Provide the [x, y] coordinate of the cell's center where the given text is located.  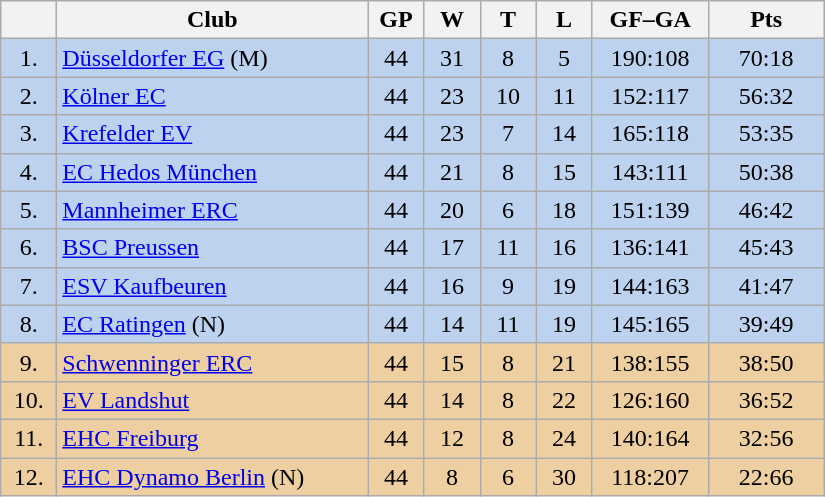
50:38 [766, 172]
22 [564, 400]
7 [508, 134]
Krefelder EV [212, 134]
53:35 [766, 134]
5. [29, 210]
126:160 [650, 400]
39:49 [766, 324]
12 [452, 438]
Pts [766, 20]
152:117 [650, 96]
Kölner EC [212, 96]
Mannheimer ERC [212, 210]
70:18 [766, 58]
140:164 [650, 438]
12. [29, 477]
EHC Freiburg [212, 438]
11. [29, 438]
GP [396, 20]
1. [29, 58]
9. [29, 362]
151:139 [650, 210]
118:207 [650, 477]
136:141 [650, 248]
W [452, 20]
24 [564, 438]
30 [564, 477]
8. [29, 324]
4. [29, 172]
GF–GA [650, 20]
138:155 [650, 362]
165:118 [650, 134]
22:66 [766, 477]
3. [29, 134]
190:108 [650, 58]
EC Ratingen (N) [212, 324]
6. [29, 248]
41:47 [766, 286]
18 [564, 210]
46:42 [766, 210]
5 [564, 58]
36:52 [766, 400]
ESV Kaufbeuren [212, 286]
32:56 [766, 438]
56:32 [766, 96]
17 [452, 248]
45:43 [766, 248]
Schwenninger ERC [212, 362]
9 [508, 286]
144:163 [650, 286]
Club [212, 20]
10 [508, 96]
2. [29, 96]
EV Landshut [212, 400]
143:111 [650, 172]
145:165 [650, 324]
38:50 [766, 362]
EC Hedos München [212, 172]
T [508, 20]
31 [452, 58]
EHC Dynamo Berlin (N) [212, 477]
10. [29, 400]
Düsseldorfer EG (M) [212, 58]
BSC Preussen [212, 248]
7. [29, 286]
20 [452, 210]
L [564, 20]
